Search for the cell housing the specified text and yield its (X, Y) center coordinate. 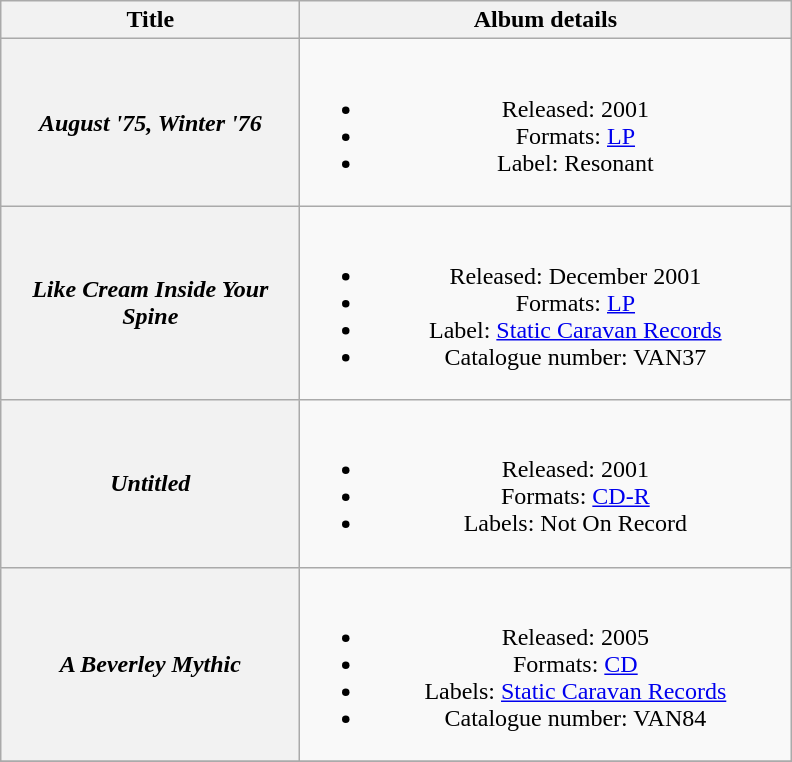
Like Cream Inside Your Spine (150, 303)
Released: 2005Formats: CDLabels: Static Caravan RecordsCatalogue number: VAN84 (546, 664)
Album details (546, 20)
A Beverley Mythic (150, 664)
Released: 2001Formats: CD-RLabels: Not On Record (546, 484)
Released: December 2001Formats: LPLabel: Static Caravan RecordsCatalogue number: VAN37 (546, 303)
Released: 2001Formats: LPLabel: Resonant (546, 122)
Title (150, 20)
August '75, Winter '76 (150, 122)
Untitled (150, 484)
